Return [x, y] of the center of cell containing provided text 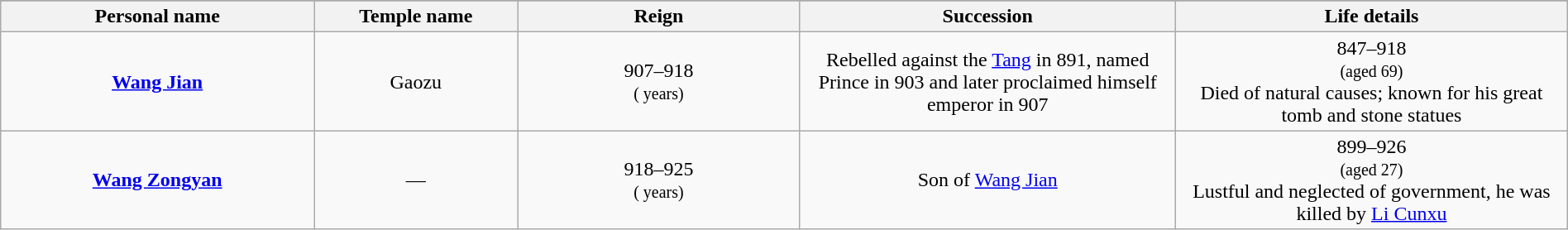
— [416, 180]
Gaozu [416, 81]
Reign [658, 17]
Temple name [416, 17]
Rebelled against the Tang in 891, named Prince in 903 and later proclaimed himself emperor in 907 [987, 81]
Wang Zongyan [157, 180]
Son of Wang Jian [987, 180]
918–925( years) [658, 180]
Life details [1372, 17]
907–918( years) [658, 81]
Personal name [157, 17]
847–918(aged 69)Died of natural causes; known for his great tomb and stone statues [1372, 81]
Succession [987, 17]
899–926(aged 27)Lustful and neglected of government, he was killed by Li Cunxu [1372, 180]
Wang Jian [157, 81]
